Search for the cell housing the specified text and yield its [x, y] center coordinate. 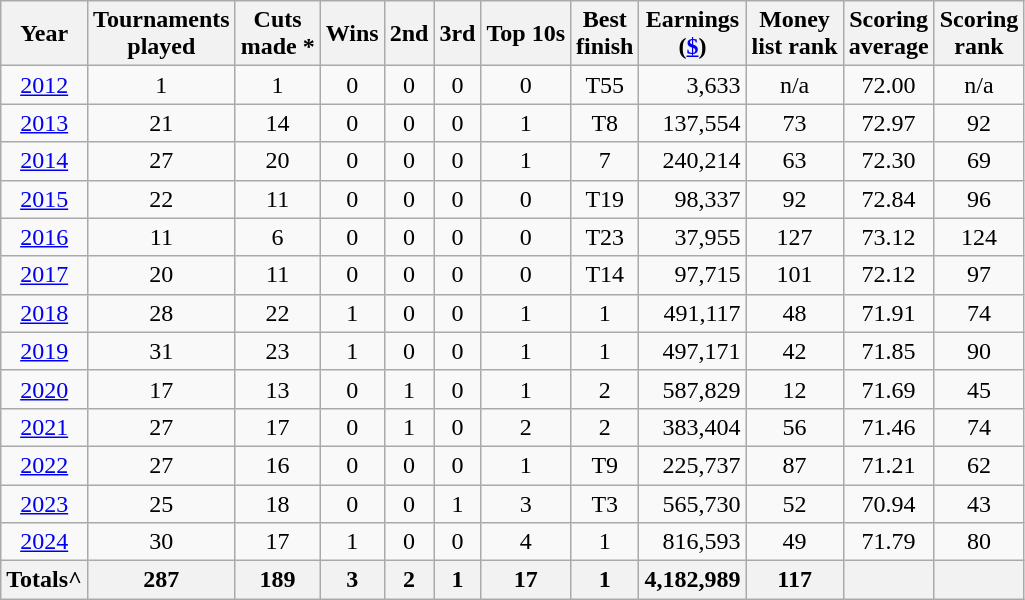
28 [162, 313]
72.84 [888, 199]
2015 [44, 199]
71.91 [888, 313]
2021 [44, 427]
70.94 [888, 503]
287 [162, 580]
71.21 [888, 465]
T8 [605, 123]
2017 [44, 275]
96 [979, 199]
72.97 [888, 123]
Earnings($) [692, 34]
101 [794, 275]
T55 [605, 85]
4 [526, 542]
3,633 [692, 85]
3rd [458, 34]
73.12 [888, 237]
72.30 [888, 161]
56 [794, 427]
80 [979, 542]
137,554 [692, 123]
21 [162, 123]
587,829 [692, 389]
18 [278, 503]
14 [278, 123]
63 [794, 161]
127 [794, 237]
225,737 [692, 465]
2019 [44, 351]
117 [794, 580]
4,182,989 [692, 580]
71.69 [888, 389]
497,171 [692, 351]
6 [278, 237]
Year [44, 34]
62 [979, 465]
7 [605, 161]
Tournaments played [162, 34]
71.85 [888, 351]
30 [162, 542]
T3 [605, 503]
12 [794, 389]
31 [162, 351]
T14 [605, 275]
73 [794, 123]
2012 [44, 85]
90 [979, 351]
124 [979, 237]
Scoring average [888, 34]
2013 [44, 123]
13 [278, 389]
Best finish [605, 34]
97 [979, 275]
Money list rank [794, 34]
97,715 [692, 275]
Totals^ [44, 580]
383,404 [692, 427]
T9 [605, 465]
42 [794, 351]
240,214 [692, 161]
2024 [44, 542]
45 [979, 389]
87 [794, 465]
565,730 [692, 503]
16 [278, 465]
49 [794, 542]
189 [278, 580]
Scoringrank [979, 34]
98,337 [692, 199]
491,117 [692, 313]
816,593 [692, 542]
23 [278, 351]
Wins [352, 34]
2020 [44, 389]
37,955 [692, 237]
52 [794, 503]
T19 [605, 199]
2022 [44, 465]
Top 10s [526, 34]
T23 [605, 237]
2014 [44, 161]
2016 [44, 237]
25 [162, 503]
2nd [409, 34]
2018 [44, 313]
2023 [44, 503]
72.00 [888, 85]
71.46 [888, 427]
48 [794, 313]
Cuts made * [278, 34]
71.79 [888, 542]
43 [979, 503]
72.12 [888, 275]
69 [979, 161]
